Search for the cell housing the specified text and yield its (X, Y) center coordinate. 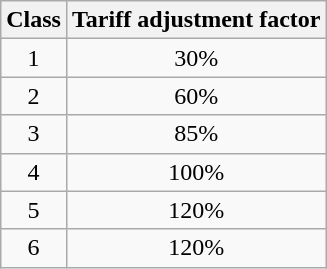
2 (34, 96)
85% (196, 134)
100% (196, 172)
1 (34, 58)
6 (34, 248)
Class (34, 20)
3 (34, 134)
30% (196, 58)
5 (34, 210)
4 (34, 172)
Tariff adjustment factor (196, 20)
60% (196, 96)
